Pinpoint the cell where the given text exists, returning its [x, y] midpoint coordinate. 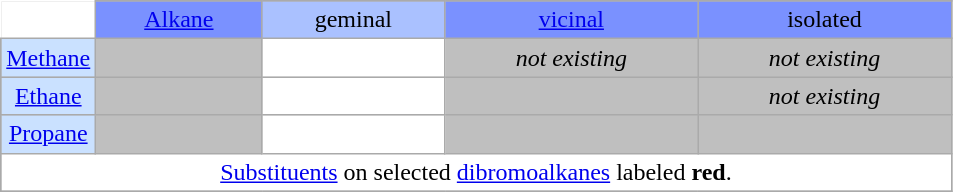
Substituents on selected dibromoalkanes labeled red. [476, 172]
Methane [48, 58]
isolated [824, 20]
Propane [48, 134]
geminal [354, 20]
Ethane [48, 96]
Alkane [179, 20]
vicinal [572, 20]
